From the cell containing the given text, extract its center point as (X, Y) coordinate. 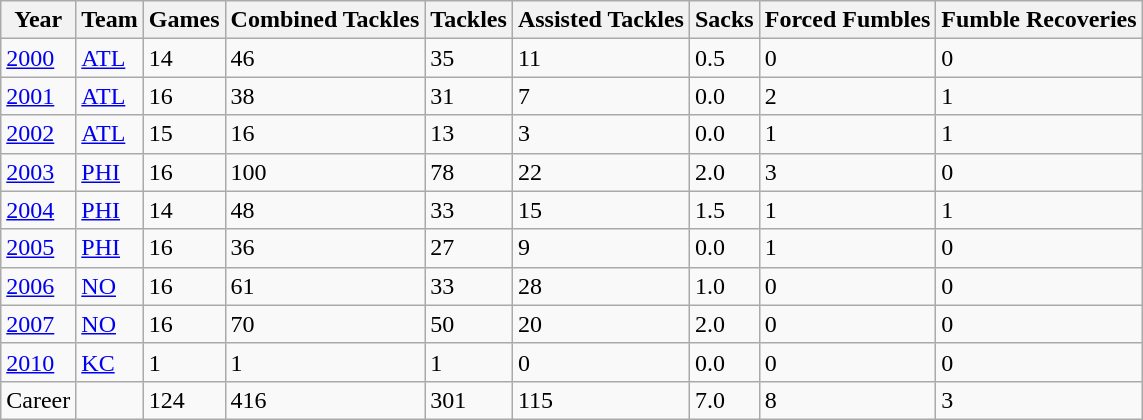
7.0 (724, 400)
27 (469, 248)
20 (600, 324)
0.5 (724, 58)
100 (325, 172)
2007 (38, 324)
Fumble Recoveries (1039, 20)
13 (469, 134)
2010 (38, 362)
7 (600, 96)
1.0 (724, 286)
31 (469, 96)
2001 (38, 96)
KC (110, 362)
Team (110, 20)
Forced Fumbles (848, 20)
Sacks (724, 20)
36 (325, 248)
9 (600, 248)
Year (38, 20)
78 (469, 172)
38 (325, 96)
301 (469, 400)
Tackles (469, 20)
35 (469, 58)
50 (469, 324)
8 (848, 400)
61 (325, 286)
Games (184, 20)
70 (325, 324)
1.5 (724, 210)
2 (848, 96)
48 (325, 210)
11 (600, 58)
2000 (38, 58)
2006 (38, 286)
46 (325, 58)
124 (184, 400)
2003 (38, 172)
2004 (38, 210)
2005 (38, 248)
Assisted Tackles (600, 20)
Combined Tackles (325, 20)
115 (600, 400)
2002 (38, 134)
416 (325, 400)
Career (38, 400)
22 (600, 172)
28 (600, 286)
